Pinpoint the cell where the given text exists, returning its (X, Y) midpoint coordinate. 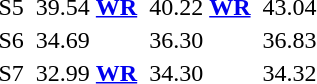
34.69 (86, 40)
36.30 (200, 40)
